For the text-containing cell, return its midpoint in [X, Y] coordinate format. 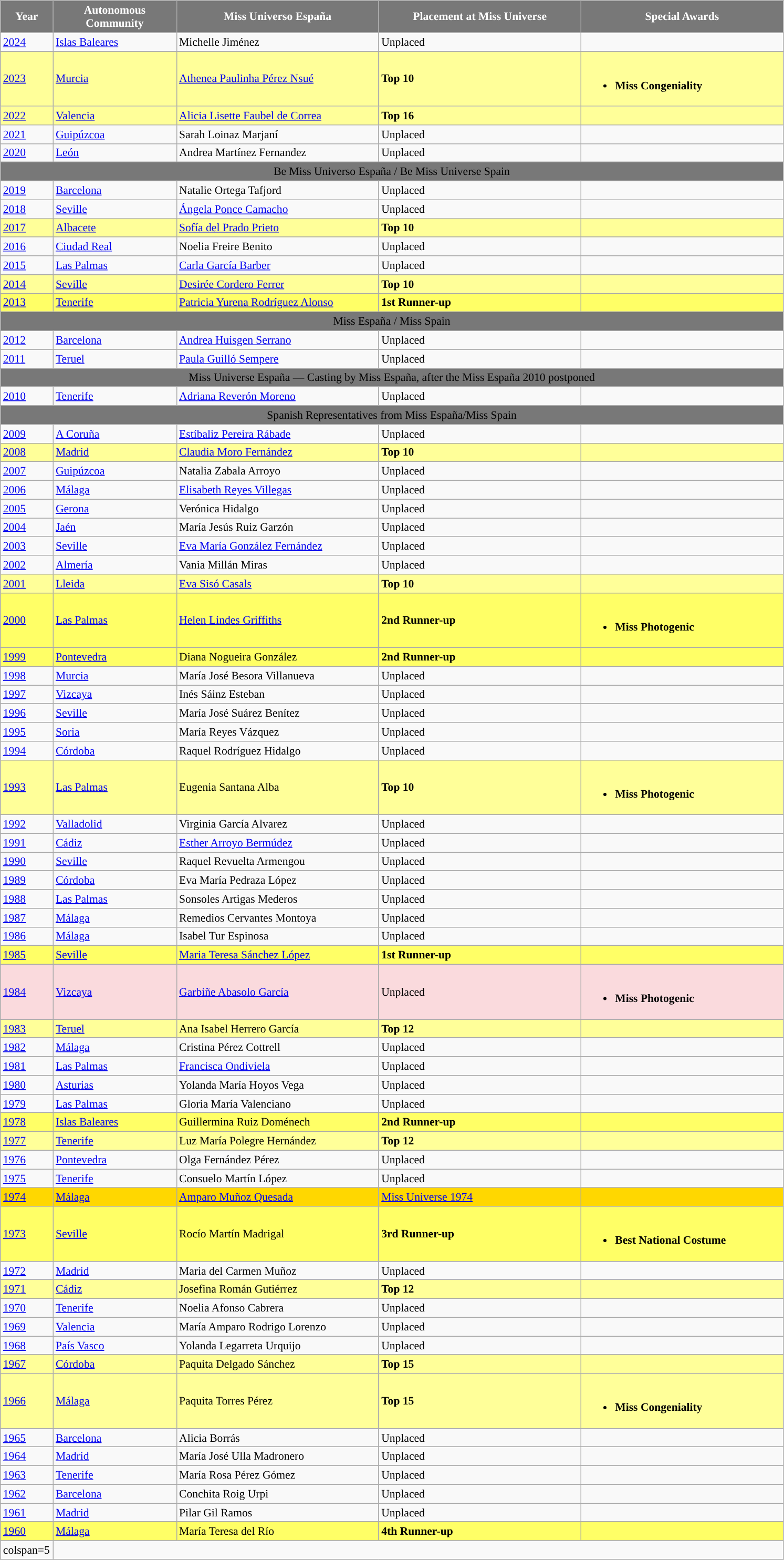
1963 [27, 1475]
Autonomous Community [114, 17]
Maria Teresa Sánchez López [277, 955]
Sarah Loinaz Marjaní [277, 135]
1993 [27, 787]
1975 [27, 1179]
Ana Isabel Herrero García [277, 1029]
2000 [27, 620]
Andrea Huisgen Serrano [277, 340]
María Teresa del Río [277, 1532]
Lleida [114, 584]
2011 [27, 359]
1964 [27, 1456]
Raquel Rodríguez Hidalgo [277, 751]
1989 [27, 881]
Sonsoles Artigas Mederos [277, 899]
1996 [27, 714]
1971 [27, 1289]
María José Suárez Benítez [277, 714]
Noelia Afonso Cabrera [277, 1308]
Albacete [114, 228]
Soria [114, 732]
2021 [27, 135]
Eva María González Fernández [277, 546]
Yolanda Legarreta Urquijo [277, 1346]
Miss Universe 1974 [480, 1197]
Miss Universe España — Casting by Miss España, after the Miss España 2010 postponed [392, 378]
2016 [27, 247]
Estíbaliz Pereira Rábade [277, 434]
1973 [27, 1234]
Alicia Borrás [277, 1438]
Adriana Reverón Moreno [277, 397]
Miss Universo España [277, 17]
Miss España / Miss Spain [392, 322]
Elisabeth Reyes Villegas [277, 490]
1965 [27, 1438]
2002 [27, 565]
Placement at Miss Universe [480, 17]
1966 [27, 1401]
1961 [27, 1513]
1988 [27, 899]
Athenea Paulinha Pérez Nsué [277, 79]
1979 [27, 1104]
Gerona [114, 509]
1998 [27, 676]
Raquel Revuelta Armengou [277, 862]
Alicia Lisette Faubel de Correa [277, 116]
Josefina Román Gutiérrez [277, 1289]
2010 [27, 397]
María José Ulla Madronero [277, 1456]
2008 [27, 452]
1985 [27, 955]
1987 [27, 918]
1997 [27, 695]
Natalie Ortega Tafjord [277, 191]
Luz María Polegre Hernández [277, 1141]
Consuelo Martín López [277, 1179]
Natalia Zabala Arroyo [277, 471]
2024 [27, 42]
1960 [27, 1532]
Special Awards [682, 17]
Paula Guilló Sempere [277, 359]
Esther Arroyo Bermúdez [277, 843]
1990 [27, 862]
1968 [27, 1346]
Diana Nogueira González [277, 657]
1970 [27, 1308]
Remedios Cervantes Montoya [277, 918]
2014 [27, 284]
1992 [27, 824]
2004 [27, 528]
Virginia García Alvarez [277, 824]
Patricia Yurena Rodríguez Alonso [277, 303]
A Coruña [114, 434]
2013 [27, 303]
colspan=5 [27, 1550]
2001 [27, 584]
Eva María Pedraza López [277, 881]
2003 [27, 546]
1995 [27, 732]
1980 [27, 1085]
1974 [27, 1197]
Pilar Gil Ramos [277, 1513]
1978 [27, 1122]
Paquita Delgado Sánchez [277, 1365]
2009 [27, 434]
2020 [27, 153]
2018 [27, 209]
Sofía del Prado Prieto [277, 228]
Michelle Jiménez [277, 42]
1999 [27, 657]
País Vasco [114, 1346]
Garbiñe Abasolo García [277, 992]
María Jesús Ruiz Garzón [277, 528]
Noelia Freire Benito [277, 247]
2007 [27, 471]
1962 [27, 1494]
Be Miss Universo España / Be Miss Universe Spain [392, 172]
Top 16 [480, 116]
1977 [27, 1141]
Best National Costume [682, 1234]
Jaén [114, 528]
Francisca Ondiviela [277, 1066]
1983 [27, 1029]
4th Runner-up [480, 1532]
1967 [27, 1365]
2015 [27, 265]
María José Besora Villanueva [277, 676]
1969 [27, 1327]
2023 [27, 79]
Gloria María Valenciano [277, 1104]
Maria del Carmen Muñoz [277, 1271]
Yolanda María Hoyos Vega [277, 1085]
1982 [27, 1048]
Isabel Tur Espinosa [277, 937]
Verónica Hidalgo [277, 509]
2005 [27, 509]
Spanish Representatives from Miss España/Miss Spain [392, 415]
2012 [27, 340]
Guillermina Ruiz Doménech [277, 1122]
Asturias [114, 1085]
Eva Sisó Casals [277, 584]
Carla García Barber [277, 265]
Valladolid [114, 824]
2006 [27, 490]
María Reyes Vázquez [277, 732]
Almería [114, 565]
Ciudad Real [114, 247]
1972 [27, 1271]
1984 [27, 992]
1991 [27, 843]
Vania Millán Miras [277, 565]
Eugenia Santana Alba [277, 787]
3rd Runner-up [480, 1234]
Cristina Pérez Cottrell [277, 1048]
Rocío Martín Madrigal [277, 1234]
1986 [27, 937]
Olga Fernández Pérez [277, 1160]
2017 [27, 228]
Amparo Muñoz Quesada [277, 1197]
Claudia Moro Fernández [277, 452]
Helen Lindes Griffiths [277, 620]
Paquita Torres Pérez [277, 1401]
1994 [27, 751]
María Amparo Rodrigo Lorenzo [277, 1327]
Desirée Cordero Ferrer [277, 284]
2022 [27, 116]
Andrea Martínez Fernandez [277, 153]
1976 [27, 1160]
León [114, 153]
Inés Sáinz Esteban [277, 695]
Ángela Ponce Camacho [277, 209]
Conchita Roig Urpi [277, 1494]
2019 [27, 191]
María Rosa Pérez Gómez [277, 1475]
Year [27, 17]
1981 [27, 1066]
